Capture the cell that displays the provided text and extract its (x, y) central coordinate. 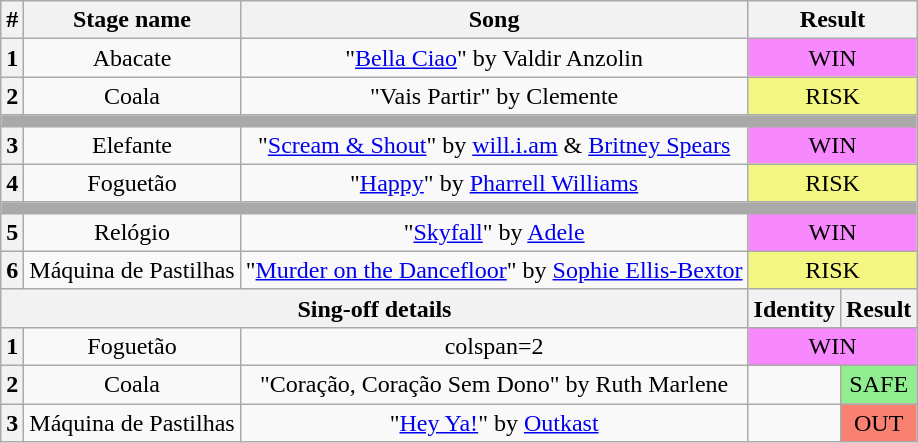
Identity (794, 308)
Elefante (132, 145)
"Skyfall" by Adele (494, 232)
"Happy" by Pharrell Williams (494, 183)
Sing-off details (374, 308)
Song (494, 20)
6 (12, 270)
Abacate (132, 58)
"Vais Partir" by Clemente (494, 96)
OUT (878, 423)
"Murder on the Dancefloor" by Sophie Ellis-Bextor (494, 270)
"Scream & Shout" by will.i.am & Britney Spears (494, 145)
"Bella Ciao" by Valdir Anzolin (494, 58)
colspan=2 (494, 346)
"Hey Ya!" by Outkast (494, 423)
"Coração, Coração Sem Dono" by Ruth Marlene (494, 384)
4 (12, 183)
5 (12, 232)
# (12, 20)
Stage name (132, 20)
SAFE (878, 384)
Relógio (132, 232)
